Detect which cell encompasses the target text, then output its (X, Y) center coordinate. 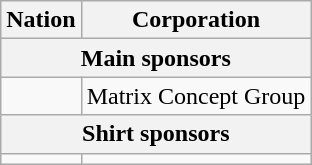
Corporation (196, 20)
Nation (41, 20)
Shirt sponsors (156, 134)
Main sponsors (156, 58)
Matrix Concept Group (196, 96)
